Search for the cell housing the specified text and yield its [x, y] center coordinate. 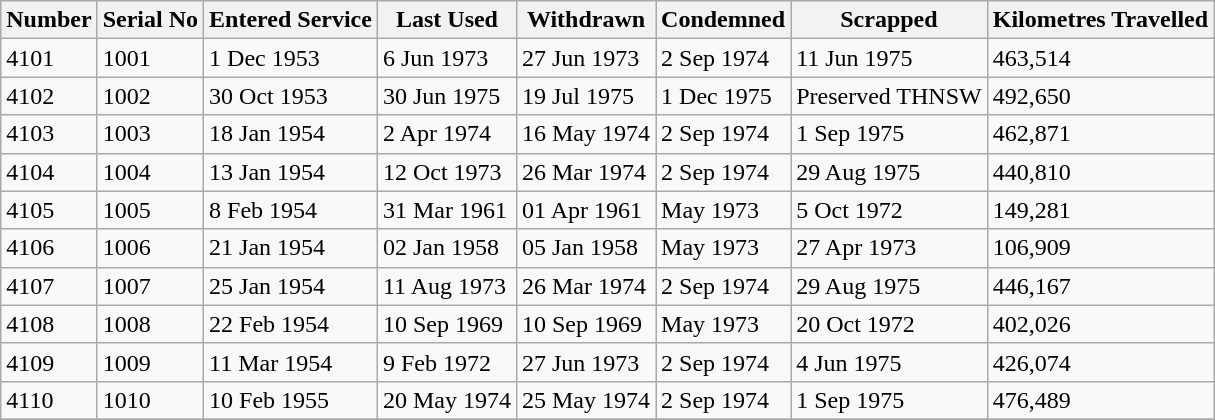
1008 [150, 324]
1010 [150, 400]
Withdrawn [586, 20]
4105 [49, 210]
8 Feb 1954 [291, 210]
30 Jun 1975 [446, 96]
12 Oct 1973 [446, 172]
22 Feb 1954 [291, 324]
4109 [49, 362]
18 Jan 1954 [291, 134]
21 Jan 1954 [291, 248]
25 Jan 1954 [291, 286]
476,489 [1100, 400]
1002 [150, 96]
Scrapped [890, 20]
4106 [49, 248]
11 Aug 1973 [446, 286]
492,650 [1100, 96]
Kilometres Travelled [1100, 20]
1009 [150, 362]
1003 [150, 134]
149,281 [1100, 210]
426,074 [1100, 362]
4103 [49, 134]
1007 [150, 286]
1 Dec 1975 [724, 96]
1004 [150, 172]
4 Jun 1975 [890, 362]
20 Oct 1972 [890, 324]
1005 [150, 210]
2 Apr 1974 [446, 134]
Last Used [446, 20]
462,871 [1100, 134]
106,909 [1100, 248]
19 Jul 1975 [586, 96]
6 Jun 1973 [446, 58]
20 May 1974 [446, 400]
5 Oct 1972 [890, 210]
11 Jun 1975 [890, 58]
Serial No [150, 20]
25 May 1974 [586, 400]
463,514 [1100, 58]
02 Jan 1958 [446, 248]
Condemned [724, 20]
11 Mar 1954 [291, 362]
1006 [150, 248]
1001 [150, 58]
4110 [49, 400]
9 Feb 1972 [446, 362]
30 Oct 1953 [291, 96]
Entered Service [291, 20]
10 Feb 1955 [291, 400]
1 Dec 1953 [291, 58]
4101 [49, 58]
446,167 [1100, 286]
Preserved THNSW [890, 96]
402,026 [1100, 324]
4107 [49, 286]
05 Jan 1958 [586, 248]
4104 [49, 172]
440,810 [1100, 172]
01 Apr 1961 [586, 210]
27 Apr 1973 [890, 248]
16 May 1974 [586, 134]
Number [49, 20]
13 Jan 1954 [291, 172]
4108 [49, 324]
31 Mar 1961 [446, 210]
4102 [49, 96]
